Extract the (X, Y) coordinate from the center of the cell holding the provided text.  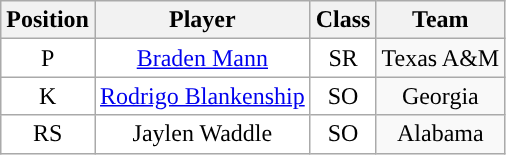
K (48, 96)
Team (440, 20)
Alabama (440, 134)
SR (343, 58)
Player (202, 20)
Braden Mann (202, 58)
Rodrigo Blankenship (202, 96)
Georgia (440, 96)
Texas A&M (440, 58)
Class (343, 20)
Jaylen Waddle (202, 134)
P (48, 58)
Position (48, 20)
RS (48, 134)
